Provide the (x, y) coordinate of the cell's center where the given text is located.  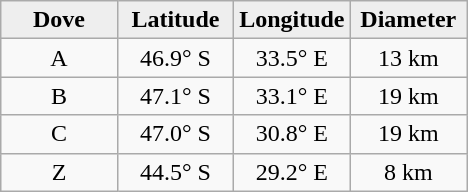
A (59, 58)
47.0° S (175, 134)
Longitude (292, 20)
46.9° S (175, 58)
13 km (408, 58)
Diameter (408, 20)
8 km (408, 172)
Latitude (175, 20)
44.5° S (175, 172)
Dove (59, 20)
30.8° E (292, 134)
C (59, 134)
B (59, 96)
33.5° E (292, 58)
Z (59, 172)
33.1° E (292, 96)
29.2° E (292, 172)
47.1° S (175, 96)
